Pinpoint the cell where the given text exists, returning its (x, y) midpoint coordinate. 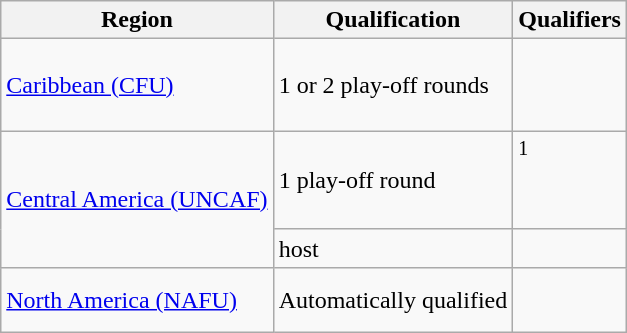
Central America (UNCAF) (137, 200)
1 play-off round (393, 180)
1 (570, 180)
Caribbean (CFU) (137, 85)
1 or 2 play-off rounds (393, 85)
Region (137, 20)
host (393, 248)
North America (NAFU) (137, 300)
Qualifiers (570, 20)
Qualification (393, 20)
Automatically qualified (393, 300)
